Provide the (x, y) coordinate of the cell's center where the given text is located.  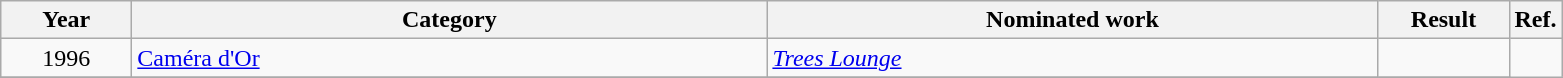
Ref. (1536, 20)
Category (450, 20)
Nominated work (1072, 20)
Caméra d'Or (450, 58)
1996 (66, 58)
Trees Lounge (1072, 58)
Result (1444, 20)
Year (66, 20)
